Locate the cell with the specified text and output its (x, y) center coordinate. 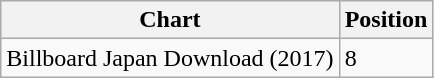
Chart (170, 20)
Billboard Japan Download (2017) (170, 58)
Position (386, 20)
8 (386, 58)
